Determine the [x, y] coordinate at the center of the cell enclosing the given text.  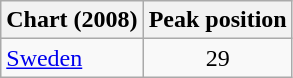
Sweden [72, 58]
29 [218, 58]
Chart (2008) [72, 20]
Peak position [218, 20]
